From the cell containing the given text, extract its center point as [X, Y] coordinate. 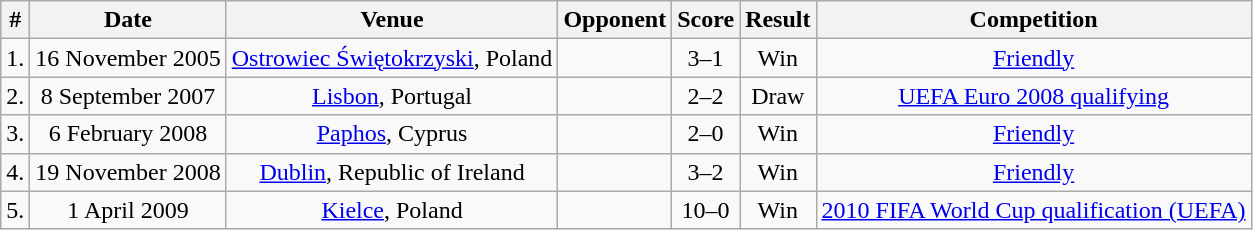
Venue [392, 20]
2–2 [706, 96]
Kielce, Poland [392, 210]
Ostrowiec Świętokrzyski, Poland [392, 58]
UEFA Euro 2008 qualifying [1034, 96]
1 April 2009 [128, 210]
Opponent [615, 20]
Lisbon, Portugal [392, 96]
3. [16, 134]
5. [16, 210]
Competition [1034, 20]
2. [16, 96]
Dublin, Republic of Ireland [392, 172]
4. [16, 172]
1. [16, 58]
2–0 [706, 134]
10–0 [706, 210]
Score [706, 20]
8 September 2007 [128, 96]
19 November 2008 [128, 172]
Draw [778, 96]
2010 FIFA World Cup qualification (UEFA) [1034, 210]
16 November 2005 [128, 58]
3–1 [706, 58]
Result [778, 20]
3–2 [706, 172]
Paphos, Cyprus [392, 134]
Date [128, 20]
6 February 2008 [128, 134]
# [16, 20]
